Locate the cell with the specified text and output its [X, Y] center coordinate. 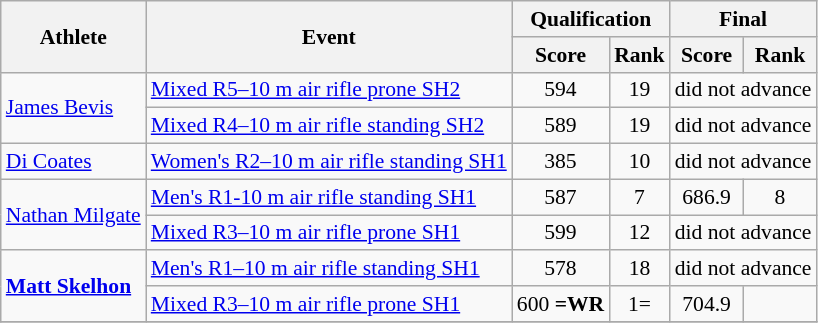
Men's R1–10 m air rifle standing SH1 [329, 269]
Mixed R5–10 m air rifle prone SH2 [329, 90]
7 [640, 197]
10 [640, 162]
James Bevis [74, 108]
578 [560, 269]
8 [780, 197]
1= [640, 304]
Event [329, 36]
686.9 [707, 197]
Matt Skelhon [74, 286]
Mixed R4–10 m air rifle standing SH2 [329, 126]
Qualification [591, 19]
Women's R2–10 m air rifle standing SH1 [329, 162]
600 =WR [560, 304]
587 [560, 197]
589 [560, 126]
Men's R1-10 m air rifle standing SH1 [329, 197]
385 [560, 162]
Nathan Milgate [74, 214]
594 [560, 90]
704.9 [707, 304]
599 [560, 233]
18 [640, 269]
12 [640, 233]
Final [744, 19]
Athlete [74, 36]
Di Coates [74, 162]
